From the cell containing the given text, extract its center point as [x, y] coordinate. 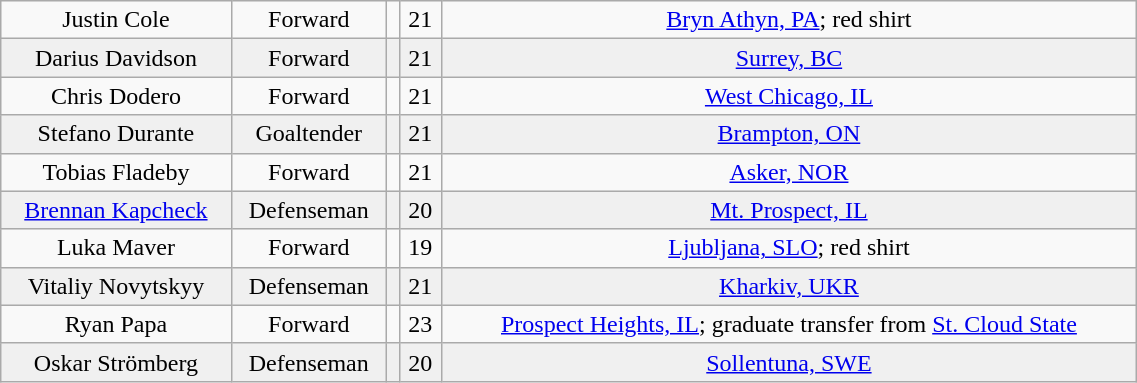
Prospect Heights, IL; graduate transfer from St. Cloud State [789, 324]
Justin Cole [116, 20]
Oskar Strömberg [116, 362]
Kharkiv, UKR [789, 286]
Goaltender [308, 134]
Brampton, ON [789, 134]
Chris Dodero [116, 96]
Sollentuna, SWE [789, 362]
23 [420, 324]
Surrey, BC [789, 58]
Mt. Prospect, IL [789, 210]
West Chicago, IL [789, 96]
Luka Maver [116, 248]
Tobias Fladeby [116, 172]
19 [420, 248]
Stefano Durante [116, 134]
Vitaliy Novytskyy [116, 286]
Ljubljana, SLO; red shirt [789, 248]
Ryan Papa [116, 324]
Bryn Athyn, PA; red shirt [789, 20]
Asker, NOR [789, 172]
Brennan Kapcheck [116, 210]
Darius Davidson [116, 58]
